Output the (x, y) coordinate of the center of the cell containing the given text.  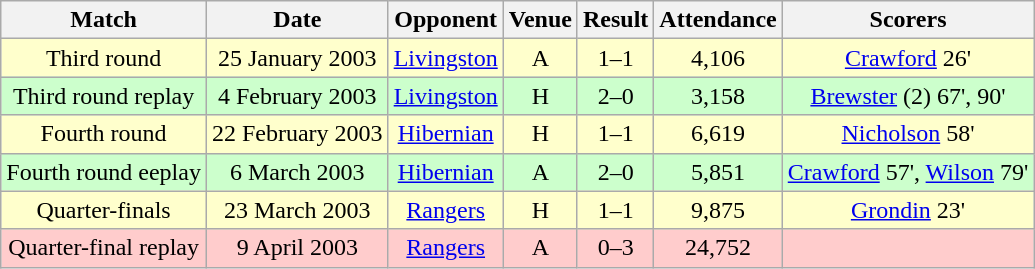
22 February 2003 (297, 134)
Opponent (446, 20)
Match (104, 20)
Third round (104, 58)
Scorers (908, 20)
24,752 (718, 248)
Result (615, 20)
25 January 2003 (297, 58)
23 March 2003 (297, 210)
Date (297, 20)
5,851 (718, 172)
6,619 (718, 134)
Third round replay (104, 96)
6 March 2003 (297, 172)
Crawford 57', Wilson 79' (908, 172)
9,875 (718, 210)
Fourth round (104, 134)
Venue (540, 20)
Quarter-final replay (104, 248)
Nicholson 58' (908, 134)
Quarter-finals (104, 210)
9 April 2003 (297, 248)
0–3 (615, 248)
Fourth round eeplay (104, 172)
3,158 (718, 96)
4,106 (718, 58)
Crawford 26' (908, 58)
4 February 2003 (297, 96)
Attendance (718, 20)
Brewster (2) 67', 90' (908, 96)
Grondin 23' (908, 210)
